Determine the (X, Y) coordinate at the center of the cell enclosing the given text.  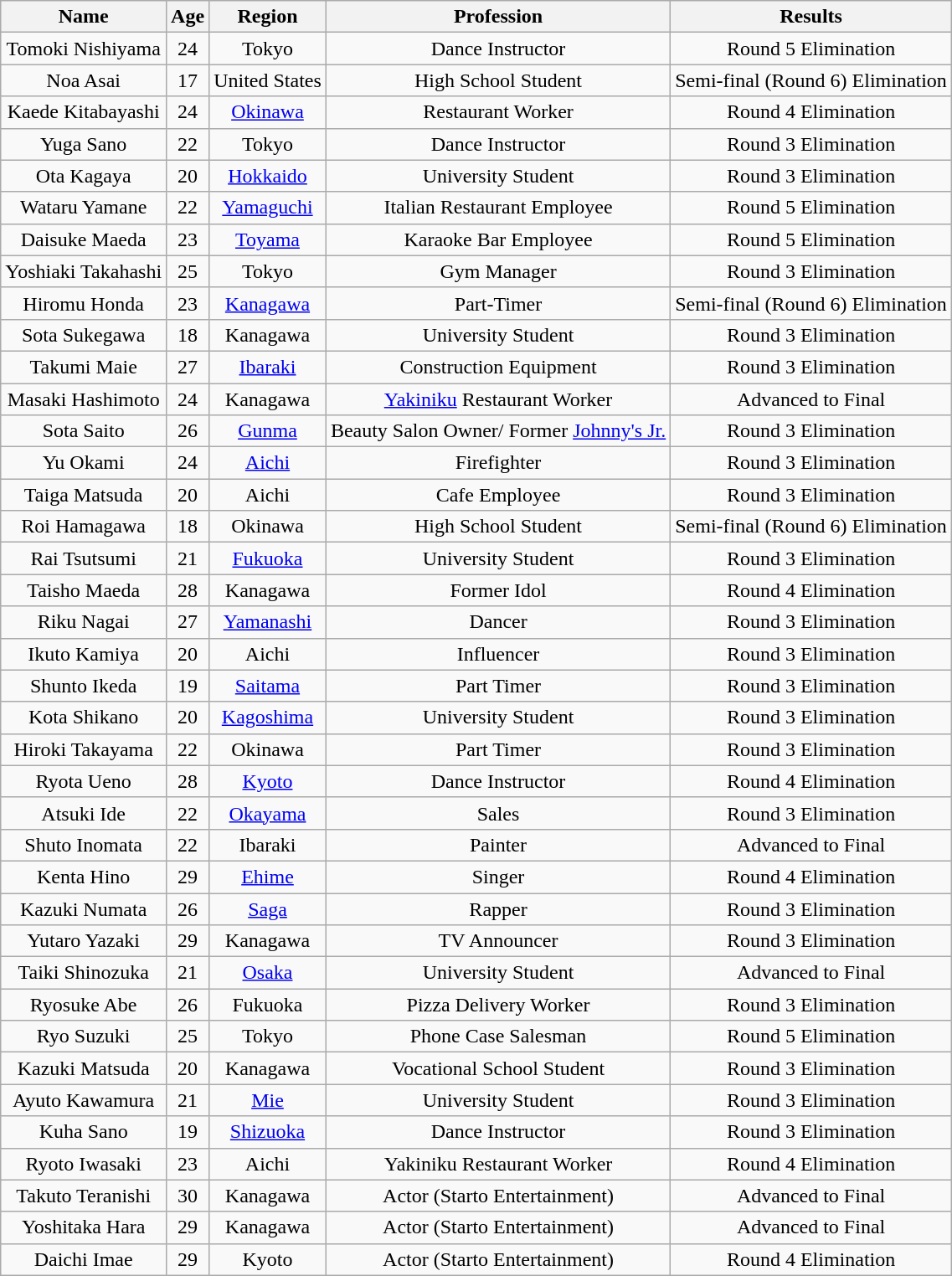
Region (268, 17)
Part-Timer (497, 303)
Sota Sukegawa (84, 335)
Ota Kagaya (84, 176)
Influencer (497, 654)
Vocational School Student (497, 1068)
Kazuki Matsuda (84, 1068)
Italian Restaurant Employee (497, 208)
Rapper (497, 908)
Ehime (268, 877)
Beauty Salon Owner/ Former Johnny's Jr. (497, 431)
Yu Okami (84, 463)
Taiki Shinozuka (84, 973)
Cafe Employee (497, 495)
Phone Case Salesman (497, 1037)
Yoshiaki Takahashi (84, 271)
Mie (268, 1100)
Masaki Hashimoto (84, 399)
Saitama (268, 686)
Profession (497, 17)
Former Idol (497, 590)
Ayuto Kawamura (84, 1100)
Shuto Inomata (84, 845)
Gym Manager (497, 271)
Shunto Ikeda (84, 686)
Daichi Imae (84, 1259)
Roi Hamagawa (84, 527)
Taisho Maeda (84, 590)
Okayama (268, 813)
Kaede Kitabayashi (84, 112)
Kuha Sano (84, 1132)
Yuga Sano (84, 144)
Ryota Ueno (84, 781)
Osaka (268, 973)
Tomoki Nishiyama (84, 49)
Painter (497, 845)
Kota Shikano (84, 718)
Yoshitaka Hara (84, 1227)
Name (84, 17)
Sota Saito (84, 431)
Toyama (268, 239)
30 (188, 1196)
Pizza Delivery Worker (497, 1005)
Construction Equipment (497, 367)
Firefighter (497, 463)
Ryo Suzuki (84, 1037)
Yutaro Yazaki (84, 941)
Ryosuke Abe (84, 1005)
Gunma (268, 431)
Takumi Maie (84, 367)
Kazuki Numata (84, 908)
Noa Asai (84, 80)
Sales (497, 813)
Singer (497, 877)
Hiroki Takayama (84, 749)
Karaoke Bar Employee (497, 239)
Shizuoka (268, 1132)
17 (188, 80)
Rai Tsutsumi (84, 558)
Saga (268, 908)
Takuto Teranishi (84, 1196)
Atsuki Ide (84, 813)
Age (188, 17)
Yamaguchi (268, 208)
Ryoto Iwasaki (84, 1164)
Yamanashi (268, 622)
Wataru Yamane (84, 208)
Kagoshima (268, 718)
Hiromu Honda (84, 303)
Restaurant Worker (497, 112)
Riku Nagai (84, 622)
Daisuke Maeda (84, 239)
Dancer (497, 622)
TV Announcer (497, 941)
Hokkaido (268, 176)
Kenta Hino (84, 877)
Taiga Matsuda (84, 495)
Results (811, 17)
United States (268, 80)
Ikuto Kamiya (84, 654)
